Extract the (X, Y) coordinate from the center of the cell holding the provided text.  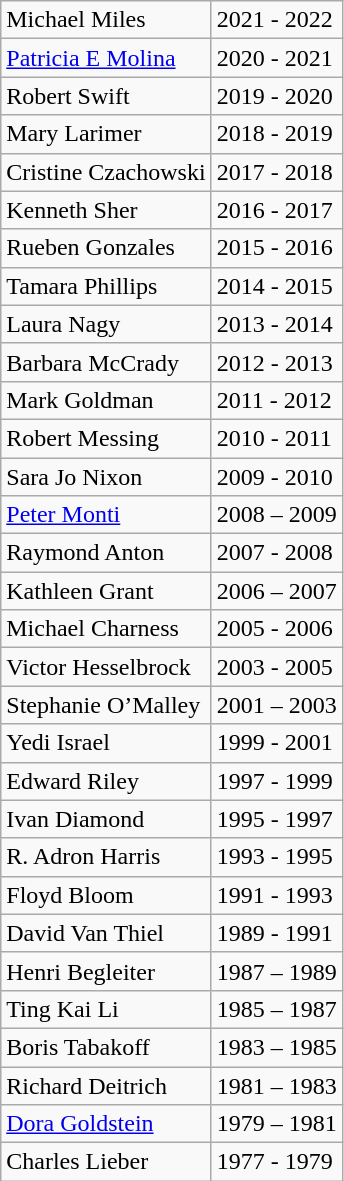
Raymond Anton (106, 553)
2019 - 2020 (276, 96)
1997 - 1999 (276, 781)
1985 – 1987 (276, 1009)
1977 - 1979 (276, 1162)
1991 - 1993 (276, 895)
Michael Miles (106, 20)
2020 - 2021 (276, 58)
Yedi Israel (106, 743)
2015 - 2016 (276, 248)
2011 - 2012 (276, 400)
2005 - 2006 (276, 629)
1993 - 1995 (276, 857)
2012 - 2013 (276, 362)
2001 – 2003 (276, 705)
Richard Deitrich (106, 1085)
Tamara Phillips (106, 286)
1981 – 1983 (276, 1085)
2007 - 2008 (276, 553)
2018 - 2019 (276, 134)
2006 – 2007 (276, 591)
1983 – 1985 (276, 1047)
2016 - 2017 (276, 210)
Henri Begleiter (106, 971)
2021 - 2022 (276, 20)
Edward Riley (106, 781)
Peter Monti (106, 515)
Kenneth Sher (106, 210)
2009 - 2010 (276, 477)
Rueben Gonzales (106, 248)
1989 - 1991 (276, 933)
Victor Hesselbrock (106, 667)
1999 - 2001 (276, 743)
2017 - 2018 (276, 172)
Sara Jo Nixon (106, 477)
Charles Lieber (106, 1162)
Mark Goldman (106, 400)
Floyd Bloom (106, 895)
Boris Tabakoff (106, 1047)
Dora Goldstein (106, 1124)
2014 - 2015 (276, 286)
2013 - 2014 (276, 324)
Laura Nagy (106, 324)
Patricia E Molina (106, 58)
Cristine Czachowski (106, 172)
Barbara McCrady (106, 362)
Kathleen Grant (106, 591)
Mary Larimer (106, 134)
2010 - 2011 (276, 438)
Ivan Diamond (106, 819)
1995 - 1997 (276, 819)
1979 – 1981 (276, 1124)
Robert Messing (106, 438)
Michael Charness (106, 629)
Stephanie O’Malley (106, 705)
2003 - 2005 (276, 667)
1987 – 1989 (276, 971)
David Van Thiel (106, 933)
Ting Kai Li (106, 1009)
Robert Swift (106, 96)
R. Adron Harris (106, 857)
2008 – 2009 (276, 515)
